Return (x, y) of the center of cell containing provided text 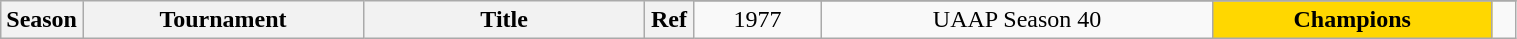
Season (42, 20)
Title (504, 20)
UAAP Season 40 (1018, 20)
Champions (1352, 20)
Tournament (222, 20)
1977 (758, 20)
Ref (670, 20)
